Find where the given text appears and provide that cell's center as (X, Y) coordinate. 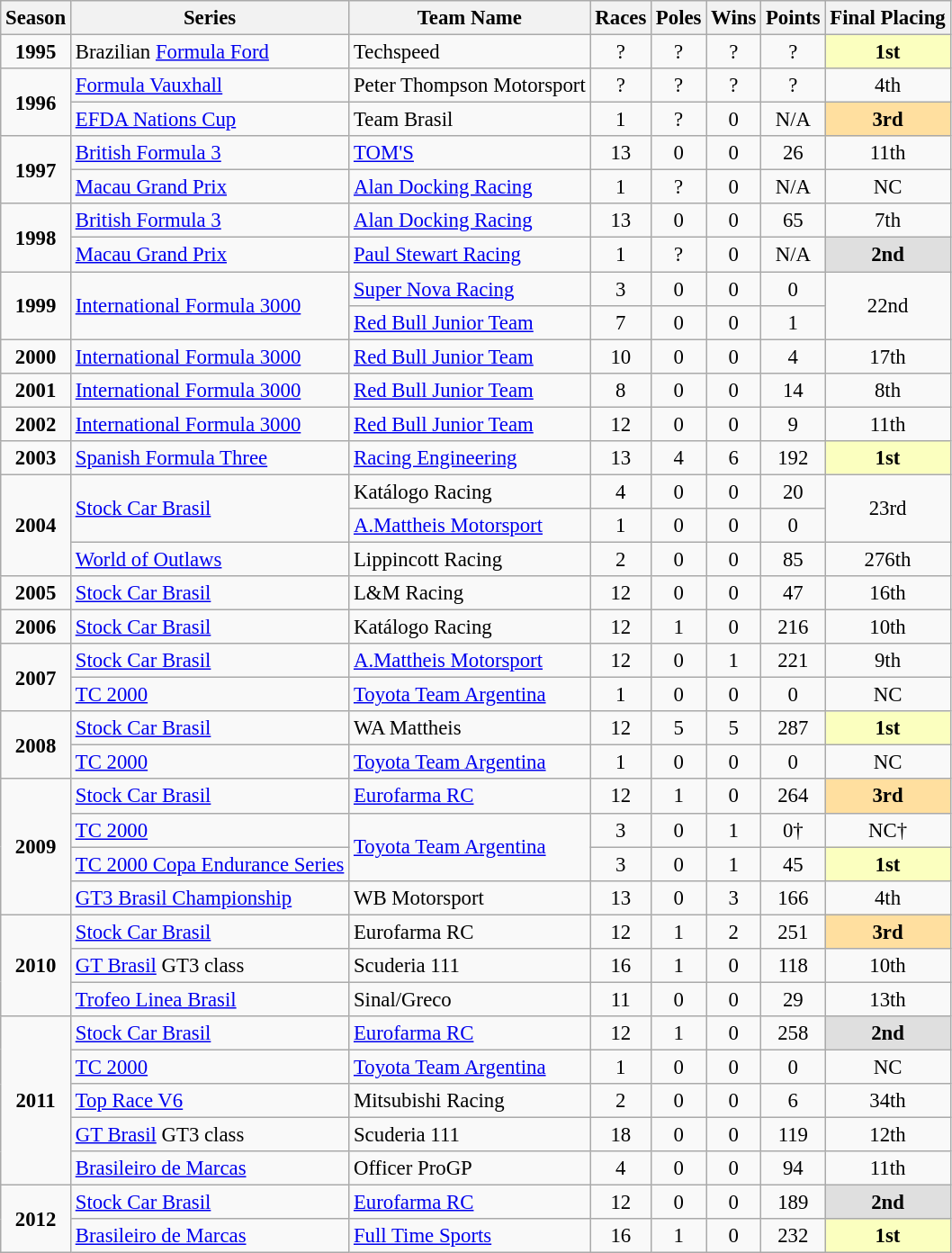
2000 (36, 356)
2008 (36, 745)
Poles (678, 18)
Points (794, 18)
2010 (36, 965)
Season (36, 18)
2001 (36, 390)
34th (887, 1101)
Formula Vauxhall (209, 86)
2009 (36, 847)
Spanish Formula Three (209, 458)
2012 (36, 1219)
1995 (36, 52)
1998 (36, 238)
Team Name (470, 18)
2002 (36, 424)
258 (794, 1033)
7th (887, 221)
166 (794, 897)
2003 (36, 458)
65 (794, 221)
276th (887, 559)
119 (794, 1135)
Super Nova Racing (470, 289)
216 (794, 627)
189 (794, 1203)
WA Mattheis (470, 728)
29 (794, 999)
11 (621, 999)
221 (794, 661)
Series (209, 18)
14 (794, 390)
Mitsubishi Racing (470, 1101)
Peter Thompson Motorsport (470, 86)
NC† (887, 830)
EFDA Nations Cup (209, 120)
World of Outlaws (209, 559)
Full Time Sports (470, 1236)
2007 (36, 677)
232 (794, 1236)
2011 (36, 1101)
Racing Engineering (470, 458)
Paul Stewart Racing (470, 255)
23rd (887, 508)
8 (621, 390)
GT3 Brasil Championship (209, 897)
47 (794, 593)
192 (794, 458)
Lippincott Racing (470, 559)
Officer ProGP (470, 1168)
2006 (36, 627)
12th (887, 1135)
2004 (36, 526)
TOM'S (470, 153)
Techspeed (470, 52)
264 (794, 797)
13th (887, 999)
TC 2000 Copa Endurance Series (209, 864)
7 (621, 322)
16th (887, 593)
118 (794, 966)
1996 (36, 103)
Final Placing (887, 18)
251 (794, 932)
9 (794, 424)
17th (887, 356)
Races (621, 18)
18 (621, 1135)
Top Race V6 (209, 1101)
Wins (734, 18)
Team Brasil (470, 120)
85 (794, 559)
2005 (36, 593)
94 (794, 1168)
1997 (36, 169)
Brazilian Formula Ford (209, 52)
287 (794, 728)
22nd (887, 306)
0† (794, 830)
8th (887, 390)
L&M Racing (470, 593)
20 (794, 491)
1999 (36, 306)
45 (794, 864)
Trofeo Linea Brasil (209, 999)
WB Motorsport (470, 897)
Sinal/Greco (470, 999)
10 (621, 356)
9th (887, 661)
26 (794, 153)
